Search for the cell housing the specified text and yield its (X, Y) center coordinate. 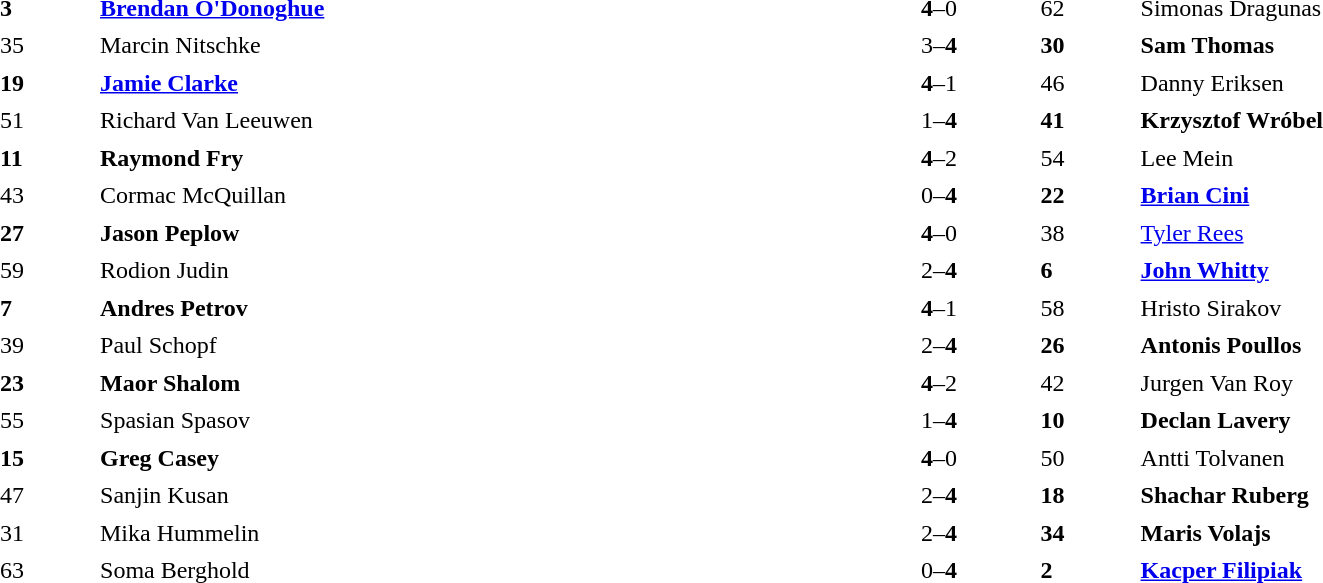
Mika Hummelin (469, 533)
Maor Shalom (469, 383)
30 (1086, 45)
6 (1086, 271)
Jason Peplow (469, 233)
34 (1086, 533)
22 (1086, 195)
10 (1086, 421)
3–4 (938, 45)
Andres Petrov (469, 308)
Paul Schopf (469, 345)
Jamie Clarke (469, 83)
42 (1086, 383)
46 (1086, 83)
Rodion Judin (469, 271)
Raymond Fry (469, 158)
Richard Van Leeuwen (469, 121)
Greg Casey (469, 458)
18 (1086, 495)
58 (1086, 308)
0–4 (938, 195)
54 (1086, 158)
41 (1086, 121)
38 (1086, 233)
26 (1086, 345)
50 (1086, 458)
Marcin Nitschke (469, 45)
Cormac McQuillan (469, 195)
Sanjin Kusan (469, 495)
Spasian Spasov (469, 421)
